For the text-containing cell, return its midpoint in (X, Y) coordinate format. 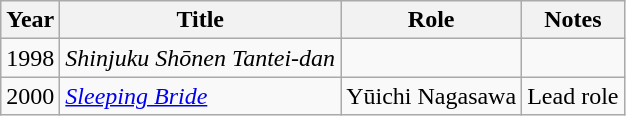
Role (432, 20)
Yūichi Nagasawa (432, 96)
Shinjuku Shōnen Tantei-dan (200, 58)
1998 (30, 58)
Lead role (573, 96)
Sleeping Bride (200, 96)
2000 (30, 96)
Title (200, 20)
Notes (573, 20)
Year (30, 20)
